Find where the given text appears and provide that cell's center as [X, Y] coordinate. 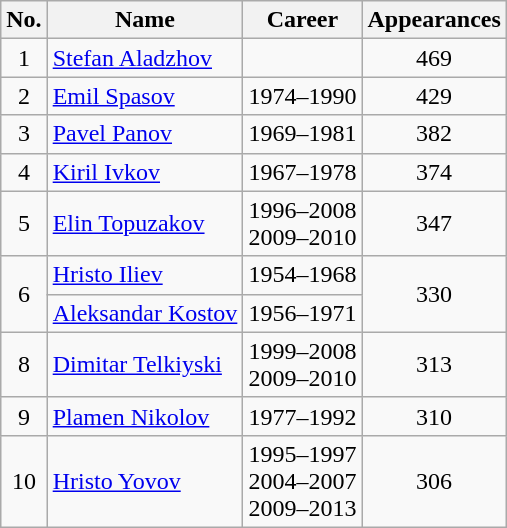
347 [434, 224]
Pavel Panov [145, 134]
Hristo Yovov [145, 481]
1969–1981 [302, 134]
8 [24, 364]
469 [434, 58]
306 [434, 481]
1995–19972004–20072009–2013 [302, 481]
1967–1978 [302, 172]
6 [24, 294]
No. [24, 20]
429 [434, 96]
Emil Spasov [145, 96]
1974–1990 [302, 96]
Kiril Ivkov [145, 172]
Appearances [434, 20]
310 [434, 416]
382 [434, 134]
330 [434, 294]
1996–20082009–2010 [302, 224]
1954–1968 [302, 275]
Hristo Iliev [145, 275]
313 [434, 364]
Career [302, 20]
Aleksandar Kostov [145, 313]
9 [24, 416]
Elin Topuzakov [145, 224]
4 [24, 172]
10 [24, 481]
3 [24, 134]
5 [24, 224]
Plamen Nikolov [145, 416]
1 [24, 58]
Dimitar Telkiyski [145, 364]
1977–1992 [302, 416]
1999–20082009–2010 [302, 364]
Stefan Aladzhov [145, 58]
1956–1971 [302, 313]
374 [434, 172]
2 [24, 96]
Name [145, 20]
